Search for the cell housing the specified text and yield its [X, Y] center coordinate. 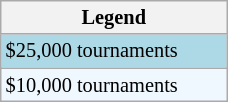
Legend [114, 17]
$25,000 tournaments [114, 51]
$10,000 tournaments [114, 85]
